Find where the given text appears and provide that cell's center as (X, Y) coordinate. 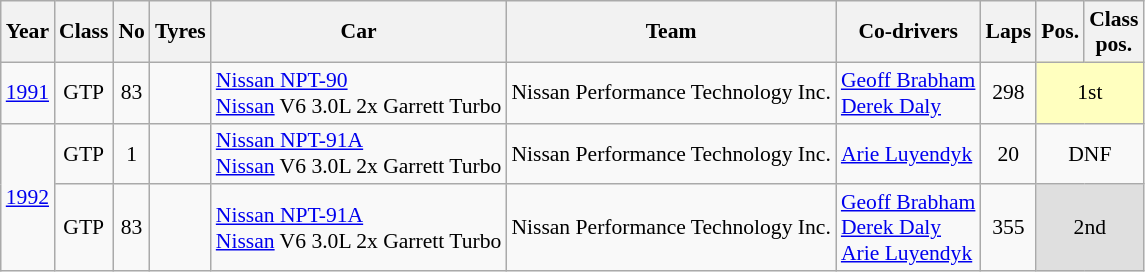
Geoff Brabham Derek Daly Arie Luyendyk (908, 228)
2nd (1090, 228)
1992 (28, 197)
DNF (1090, 154)
Team (671, 32)
Arie Luyendyk (908, 154)
Classpos. (1114, 32)
Nissan NPT-90Nissan V6 3.0L 2x Garrett Turbo (359, 92)
Car (359, 32)
355 (1008, 228)
No (132, 32)
Year (28, 32)
1 (132, 154)
Laps (1008, 32)
Pos. (1060, 32)
20 (1008, 154)
Class (84, 32)
298 (1008, 92)
1991 (28, 92)
1st (1090, 92)
Geoff Brabham Derek Daly (908, 92)
Tyres (180, 32)
Co-drivers (908, 32)
